Pinpoint the cell where the given text exists, returning its (x, y) midpoint coordinate. 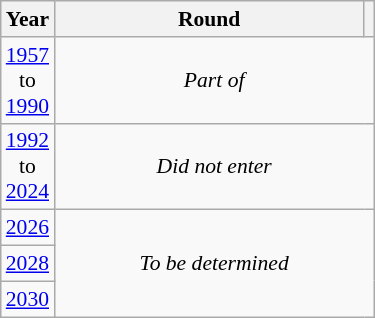
Part of (214, 80)
2026 (28, 228)
2030 (28, 299)
1992to2024 (28, 166)
Year (28, 19)
Did not enter (214, 166)
2028 (28, 264)
Round (209, 19)
To be determined (214, 264)
1957to1990 (28, 80)
